Detect which cell encompasses the target text, then output its (x, y) center coordinate. 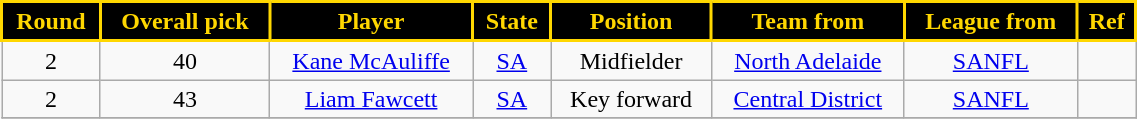
Team from (808, 22)
North Adelaide (808, 60)
Central District (808, 99)
Overall pick (184, 22)
Position (632, 22)
League from (990, 22)
Kane McAuliffe (371, 60)
43 (184, 99)
Liam Fawcett (371, 99)
Midfielder (632, 60)
State (512, 22)
40 (184, 60)
Key forward (632, 99)
Ref (1106, 22)
Player (371, 22)
Round (52, 22)
